Identify which cell holds the provided text, then report its (x, y) central coordinate. 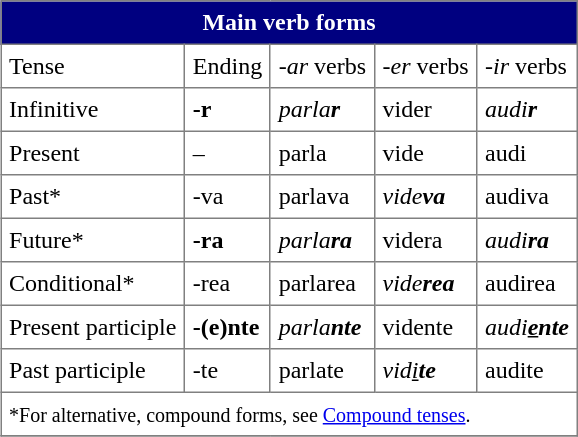
Tense (93, 66)
Past* (93, 197)
-ir verbs (528, 66)
videra (425, 240)
parlar (322, 110)
parla (322, 153)
-te (228, 371)
*For alternative, compound forms, see Compound tenses. (289, 414)
Present participle (93, 327)
viderea (425, 284)
audira (528, 240)
vidite (425, 371)
Future* (93, 240)
audir (528, 110)
audite (528, 371)
vidente (425, 327)
parlate (322, 371)
parlava (322, 197)
Past participle (93, 371)
-ra (228, 240)
-ar verbs (322, 66)
– (228, 153)
parlarea (322, 284)
audiva (528, 197)
-(e)nte (228, 327)
-r (228, 110)
Infinitive (93, 110)
Conditional* (93, 284)
vide (425, 153)
Ending (228, 66)
parlante (322, 327)
vider (425, 110)
Main verb forms (289, 23)
parlara (322, 240)
audi (528, 153)
videva (425, 197)
-er verbs (425, 66)
-va (228, 197)
audiente (528, 327)
-rea (228, 284)
Present (93, 153)
audirea (528, 284)
